Scan for the cell matching the given text and deliver its [X, Y] coordinate at center. 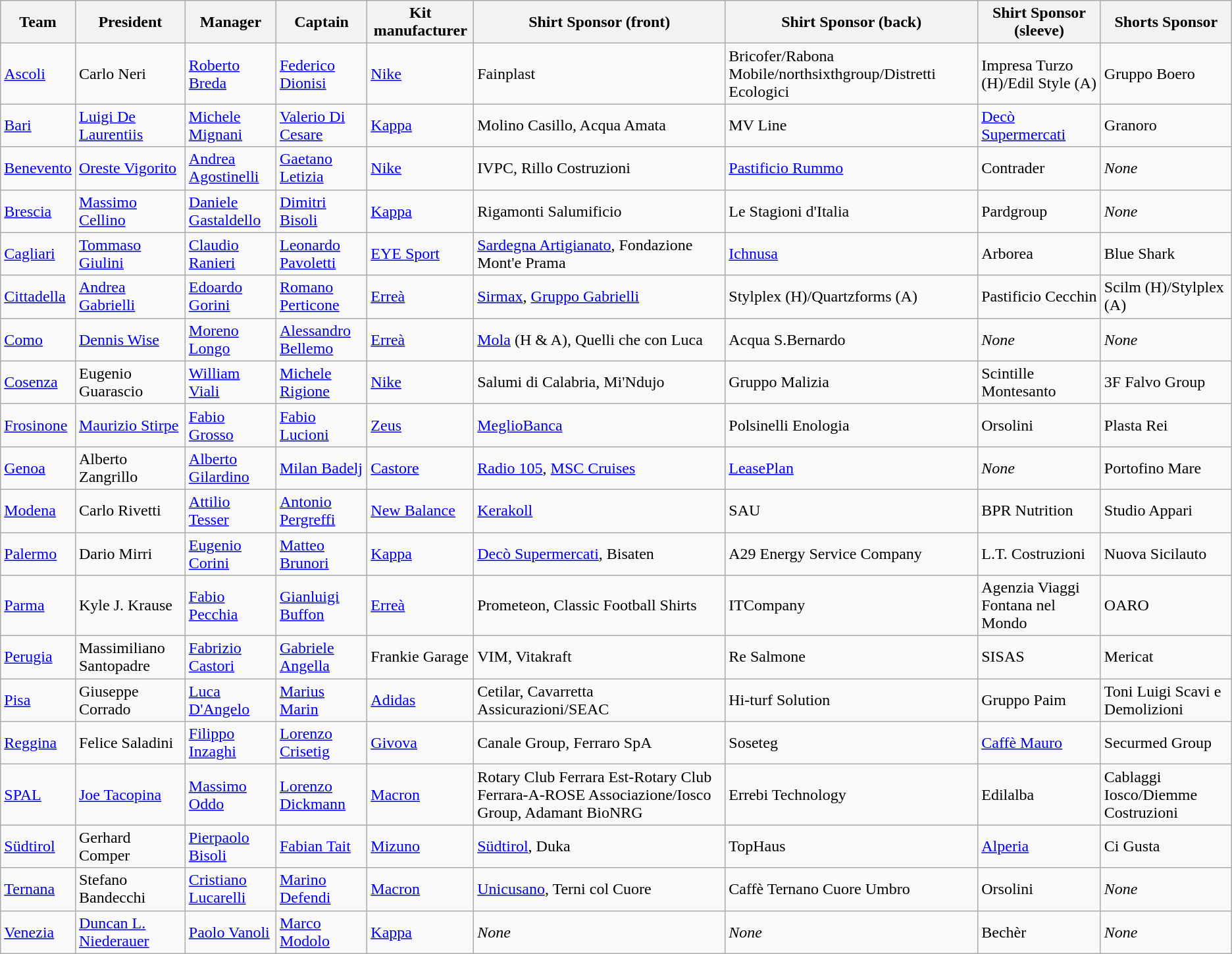
Cagliari [38, 254]
Alperia [1040, 847]
Fabio Pecchia [230, 606]
Ichnusa [852, 254]
Edoardo Gorini [230, 296]
Giuseppe Corrado [130, 701]
Marius Marin [321, 701]
Valerio Di Cesare [321, 125]
IVPC, Rillo Costruzioni [600, 169]
Antonio Pergreffi [321, 511]
Genoa [38, 467]
Zeus [421, 425]
Decò Supermercati [1040, 125]
Alberto Zangrillo [130, 467]
Gruppo Boero [1166, 74]
Joe Tacopina [130, 795]
Pastificio Rummo [852, 169]
Gruppo Paim [1040, 701]
Bricofer/Rabona Mobile/northsixthgroup/Distretti Ecologici [852, 74]
Kit manufacturer [421, 22]
Südtirol, Duka [600, 847]
Como [38, 340]
Manager [230, 22]
LeasePlan [852, 467]
Adidas [421, 701]
Cosenza [38, 382]
Matteo Brunori [321, 553]
Canale Group, Ferraro SpA [600, 743]
Unicusano, Terni col Cuore [600, 889]
Oreste Vigorito [130, 169]
Captain [321, 22]
Sardegna Artigianato, Fondazione Mont'e Prama [600, 254]
Michele Mignani [230, 125]
TopHaus [852, 847]
Ternana [38, 889]
Südtirol [38, 847]
Caffè Mauro [1040, 743]
Frosinone [38, 425]
Modena [38, 511]
Mizuno [421, 847]
Andrea Gabrielli [130, 296]
Kyle J. Krause [130, 606]
Ascoli [38, 74]
EYE Sport [421, 254]
Roberto Breda [230, 74]
Bari [38, 125]
Luigi De Laurentiis [130, 125]
Givova [421, 743]
Carlo Rivetti [130, 511]
Gruppo Malizia [852, 382]
Kerakoll [600, 511]
Gianluigi Buffon [321, 606]
Attilio Tesser [230, 511]
L.T. Costruzioni [1040, 553]
Bechèr [1040, 932]
Parma [38, 606]
BPR Nutrition [1040, 511]
Shirt Sponsor (front) [600, 22]
Edilalba [1040, 795]
Massimo Cellino [130, 211]
ITCompany [852, 606]
Shorts Sponsor [1166, 22]
New Balance [421, 511]
Ci Gusta [1166, 847]
William Viali [230, 382]
Hi-turf Solution [852, 701]
Pastificio Cecchin [1040, 296]
Eugenio Guarascio [130, 382]
Pardgroup [1040, 211]
Marco Modolo [321, 932]
Pisa [38, 701]
Fabrizio Castori [230, 657]
Dennis Wise [130, 340]
Fainplast [600, 74]
Brescia [38, 211]
MV Line [852, 125]
Andrea Agostinelli [230, 169]
Filippo Inzaghi [230, 743]
Decò Supermercati, Bisaten [600, 553]
Prometeon, Classic Football Shirts [600, 606]
Contrader [1040, 169]
Sirmax, Gruppo Gabrielli [600, 296]
Gerhard Comper [130, 847]
Rotary Club Ferrara Est-Rotary Club Ferrara-A-ROSE Associazione/Iosco Group, Adamant BioNRG [600, 795]
Cristiano Lucarelli [230, 889]
Daniele Gastaldello [230, 211]
Blue Shark [1166, 254]
Michele Rigione [321, 382]
Benevento [38, 169]
A29 Energy Service Company [852, 553]
Le Stagioni d'Italia [852, 211]
President [130, 22]
Salumi di Calabria, Mi'Ndujo [600, 382]
Paolo Vanoli [230, 932]
Alessandro Bellemo [321, 340]
Polsinelli Enologia [852, 425]
Team [38, 22]
Pierpaolo Bisoli [230, 847]
3F Falvo Group [1166, 382]
Leonardo Pavoletti [321, 254]
Mericat [1166, 657]
Reggina [38, 743]
Shirt Sponsor (back) [852, 22]
Toni Luigi Scavi e Demolizioni [1166, 701]
Venezia [38, 932]
Fabian Tait [321, 847]
Federico Dionisi [321, 74]
Scintille Montesanto [1040, 382]
Agenzia Viaggi Fontana nel Mondo [1040, 606]
Fabio Lucioni [321, 425]
VIM, Vitakraft [600, 657]
Errebi Technology [852, 795]
Shirt Sponsor (sleeve) [1040, 22]
SAU [852, 511]
Perugia [38, 657]
Re Salmone [852, 657]
Felice Saladini [130, 743]
Studio Appari [1166, 511]
Alberto Gilardino [230, 467]
Rigamonti Salumificio [600, 211]
Luca D'Angelo [230, 701]
Granoro [1166, 125]
Fabio Grosso [230, 425]
Radio 105, MSC Cruises [600, 467]
Eugenio Corini [230, 553]
Impresa Turzo (H)/Edil Style (A) [1040, 74]
Lorenzo Dickmann [321, 795]
Stefano Bandecchi [130, 889]
Castore [421, 467]
SISAS [1040, 657]
Dario Mirri [130, 553]
Molino Casillo, Acqua Amata [600, 125]
Dimitri Bisoli [321, 211]
Caffè Ternano Cuore Umbro [852, 889]
Gabriele Angella [321, 657]
OARO [1166, 606]
Gaetano Letizia [321, 169]
Cablaggi Iosco/Diemme Costruzioni [1166, 795]
Securmed Group [1166, 743]
Scilm (H)/Stylplex (A) [1166, 296]
Palermo [38, 553]
Cetilar, Cavarretta Assicurazioni/SEAC [600, 701]
Maurizio Stirpe [130, 425]
Carlo Neri [130, 74]
Soseteg [852, 743]
Marino Defendi [321, 889]
Plasta Rei [1166, 425]
Arborea [1040, 254]
Massimiliano Santopadre [130, 657]
Portofino Mare [1166, 467]
Romano Perticone [321, 296]
Cittadella [38, 296]
Acqua S.Bernardo [852, 340]
Stylplex (H)/Quartzforms (A) [852, 296]
Frankie Garage [421, 657]
Claudio Ranieri [230, 254]
Mola (H & A), Quelli che con Luca [600, 340]
Lorenzo Crisetig [321, 743]
MeglioBanca [600, 425]
Moreno Longo [230, 340]
Nuova Sicilauto [1166, 553]
Tommaso Giulini [130, 254]
Duncan L. Niederauer [130, 932]
Massimo Oddo [230, 795]
SPAL [38, 795]
Milan Badelj [321, 467]
